Identify which cell holds the provided text, then report its (x, y) central coordinate. 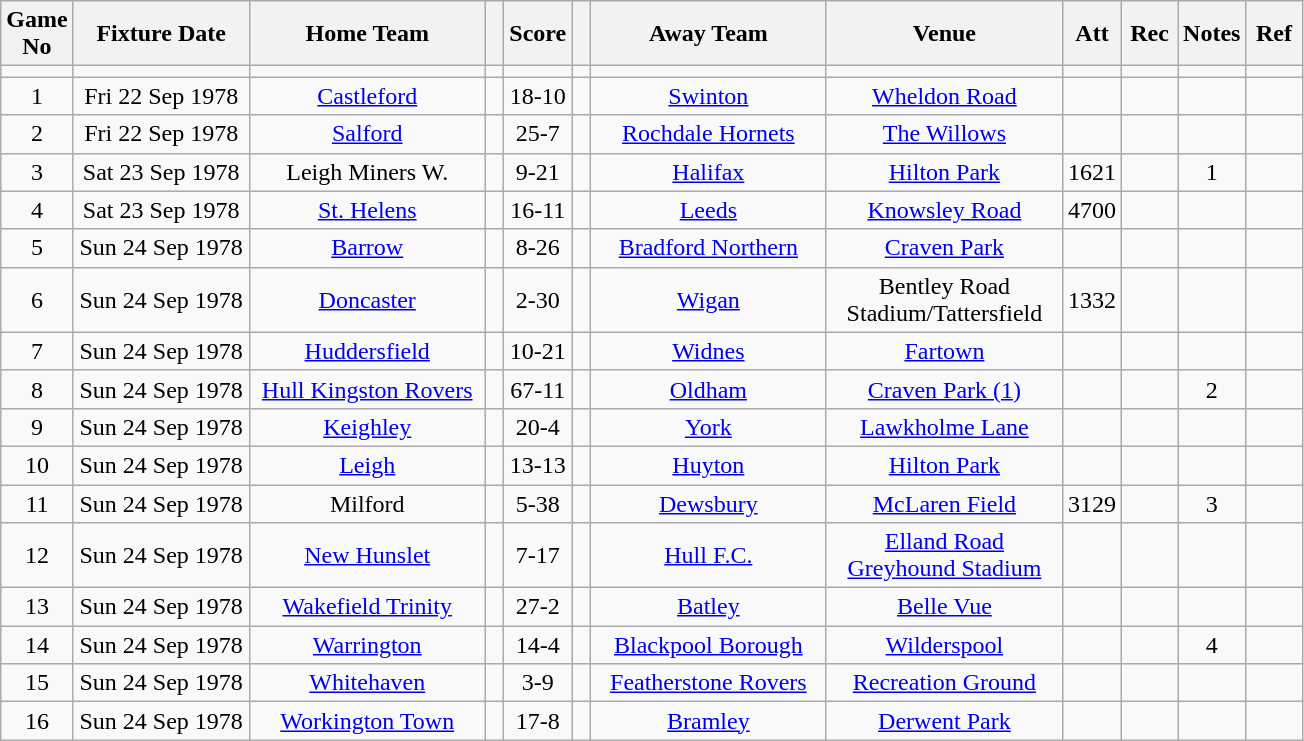
3-9 (538, 683)
1332 (1092, 300)
Fartown (944, 351)
Wakefield Trinity (367, 607)
Recreation Ground (944, 683)
20-4 (538, 427)
Wheldon Road (944, 96)
Whitehaven (367, 683)
Away Team (708, 34)
Elland Road Greyhound Stadium (944, 556)
Leeds (708, 210)
Fixture Date (161, 34)
Huddersfield (367, 351)
Craven Park (1) (944, 389)
Rec (1150, 34)
8 (37, 389)
Knowsley Road (944, 210)
8-26 (538, 248)
Batley (708, 607)
2-30 (538, 300)
6 (37, 300)
13 (37, 607)
7-17 (538, 556)
Milford (367, 503)
7 (37, 351)
Barrow (367, 248)
1621 (1092, 172)
Belle Vue (944, 607)
Notes (1212, 34)
Halifax (708, 172)
Leigh (367, 465)
16 (37, 721)
Salford (367, 134)
12 (37, 556)
9-21 (538, 172)
16-11 (538, 210)
Att (1092, 34)
18-10 (538, 96)
Bramley (708, 721)
Warrington (367, 645)
5 (37, 248)
Swinton (708, 96)
5-38 (538, 503)
Ref (1274, 34)
Hull F.C. (708, 556)
Lawkholme Lane (944, 427)
15 (37, 683)
Bentley Road Stadium/Tattersfield (944, 300)
Dewsbury (708, 503)
New Hunslet (367, 556)
3129 (1092, 503)
St. Helens (367, 210)
Score (538, 34)
14 (37, 645)
10-21 (538, 351)
Hull Kingston Rovers (367, 389)
Wigan (708, 300)
Derwent Park (944, 721)
11 (37, 503)
27-2 (538, 607)
Bradford Northern (708, 248)
Castleford (367, 96)
13-13 (538, 465)
67-11 (538, 389)
Craven Park (944, 248)
McLaren Field (944, 503)
Oldham (708, 389)
Venue (944, 34)
Home Team (367, 34)
Leigh Miners W. (367, 172)
Workington Town (367, 721)
25-7 (538, 134)
17-8 (538, 721)
Wilderspool (944, 645)
4700 (1092, 210)
The Willows (944, 134)
10 (37, 465)
Doncaster (367, 300)
Keighley (367, 427)
Rochdale Hornets (708, 134)
Blackpool Borough (708, 645)
Huyton (708, 465)
14-4 (538, 645)
Widnes (708, 351)
9 (37, 427)
York (708, 427)
Game No (37, 34)
Featherstone Rovers (708, 683)
